Capture the cell that displays the provided text and extract its (x, y) central coordinate. 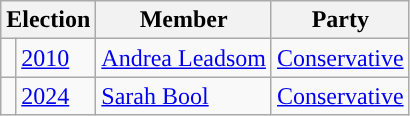
Sarah Bool (184, 96)
2024 (56, 96)
Member (184, 20)
Andrea Leadsom (184, 58)
Party (340, 20)
Election (48, 20)
2010 (56, 58)
